Find where the given text appears and provide that cell's center as (x, y) coordinate. 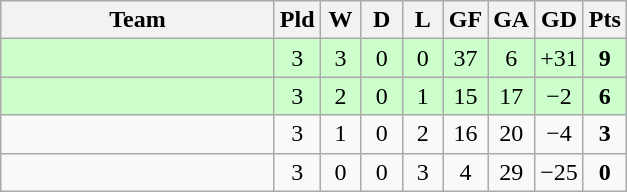
Team (138, 20)
16 (465, 134)
Pld (297, 20)
20 (512, 134)
L (422, 20)
−25 (560, 172)
GD (560, 20)
W (340, 20)
−4 (560, 134)
9 (604, 58)
GF (465, 20)
15 (465, 96)
37 (465, 58)
D (382, 20)
−2 (560, 96)
17 (512, 96)
Pts (604, 20)
GA (512, 20)
+31 (560, 58)
4 (465, 172)
29 (512, 172)
